Find where the given text appears and provide that cell's center as [X, Y] coordinate. 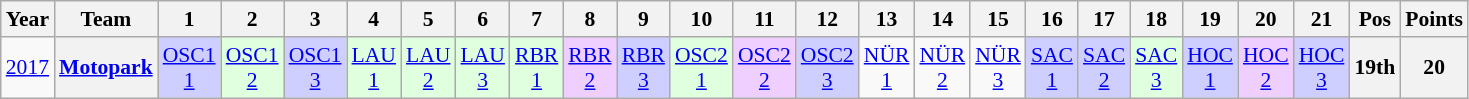
Pos [1374, 19]
19th [1374, 68]
18 [1156, 19]
SAC3 [1156, 68]
SAC1 [1052, 68]
OSC11 [190, 68]
RBR3 [644, 68]
5 [428, 19]
HOC1 [1210, 68]
NÜR2 [942, 68]
SAC2 [1104, 68]
3 [316, 19]
2 [252, 19]
OSC23 [828, 68]
NÜR3 [998, 68]
OSC21 [702, 68]
17 [1104, 19]
15 [998, 19]
OSC13 [316, 68]
OSC12 [252, 68]
4 [373, 19]
LAU2 [428, 68]
Team [106, 19]
6 [482, 19]
19 [1210, 19]
9 [644, 19]
8 [590, 19]
2017 [28, 68]
Points [1434, 19]
NÜR1 [887, 68]
RBR2 [590, 68]
1 [190, 19]
21 [1322, 19]
OSC22 [764, 68]
16 [1052, 19]
LAU1 [373, 68]
13 [887, 19]
10 [702, 19]
RBR1 [536, 68]
Motopark [106, 68]
7 [536, 19]
Year [28, 19]
14 [942, 19]
12 [828, 19]
11 [764, 19]
HOC2 [1266, 68]
LAU3 [482, 68]
HOC3 [1322, 68]
